Return [x, y] of the center of cell containing provided text 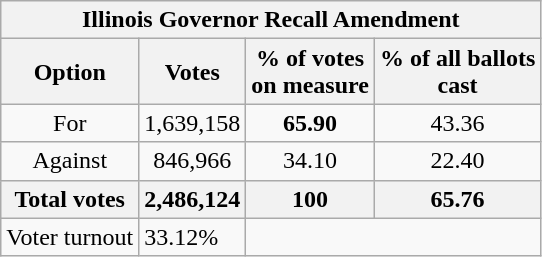
Voter turnout [70, 237]
For [70, 123]
% of all ballotscast [457, 72]
22.40 [457, 161]
65.76 [457, 199]
2,486,124 [192, 199]
43.36 [457, 123]
Against [70, 161]
Total votes [70, 199]
% of voteson measure [310, 72]
Votes [192, 72]
100 [310, 199]
65.90 [310, 123]
1,639,158 [192, 123]
34.10 [310, 161]
Option [70, 72]
Illinois Governor Recall Amendment [271, 20]
33.12% [192, 237]
846,966 [192, 161]
